For the text-containing cell, return its midpoint in (x, y) coordinate format. 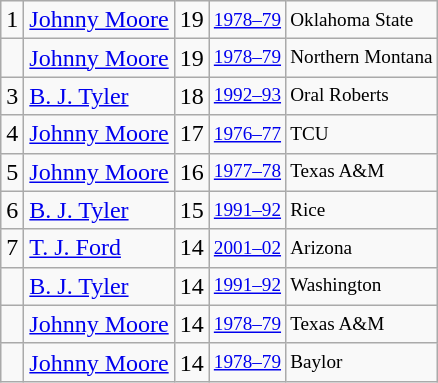
16 (192, 172)
Oral Roberts (362, 96)
17 (192, 134)
TCU (362, 134)
5 (12, 172)
1977–78 (247, 172)
Rice (362, 210)
T. J. Ford (99, 248)
1 (12, 20)
18 (192, 96)
1976–77 (247, 134)
Arizona (362, 248)
1992–93 (247, 96)
Washington (362, 286)
6 (12, 210)
Oklahoma State (362, 20)
Northern Montana (362, 58)
Baylor (362, 362)
3 (12, 96)
4 (12, 134)
15 (192, 210)
2001–02 (247, 248)
7 (12, 248)
